Find where the given text appears and provide that cell's center as (X, Y) coordinate. 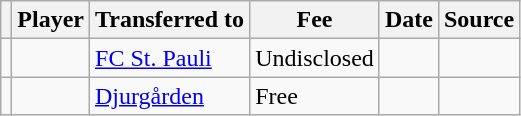
Source (478, 20)
Undisclosed (315, 58)
Fee (315, 20)
Djurgården (170, 96)
FC St. Pauli (170, 58)
Date (408, 20)
Free (315, 96)
Player (51, 20)
Transferred to (170, 20)
